Identify which cell holds the provided text, then report its (x, y) central coordinate. 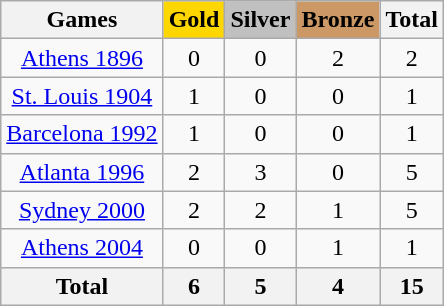
Athens 1896 (82, 58)
Sydney 2000 (82, 210)
Silver (260, 20)
St. Louis 1904 (82, 96)
Atlanta 1996 (82, 172)
3 (260, 172)
Barcelona 1992 (82, 134)
Bronze (338, 20)
4 (338, 286)
Gold (194, 20)
6 (194, 286)
Athens 2004 (82, 248)
15 (412, 286)
Games (82, 20)
